Capture the cell that displays the provided text and extract its (X, Y) central coordinate. 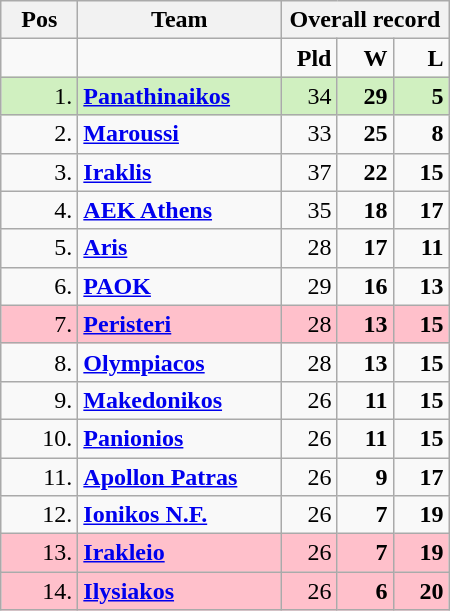
Ilysiakos (180, 591)
Panathinaikos (180, 96)
34 (309, 96)
Panionios (180, 438)
Apollon Patras (180, 477)
3. (40, 172)
13. (40, 553)
14. (40, 591)
16 (365, 286)
4. (40, 210)
W (365, 58)
Makedonikos (180, 400)
10. (40, 438)
7. (40, 324)
35 (309, 210)
20 (421, 591)
Aris (180, 248)
8. (40, 362)
8 (421, 134)
33 (309, 134)
6 (365, 591)
AEK Athens (180, 210)
6. (40, 286)
9 (365, 477)
5. (40, 248)
22 (365, 172)
2. (40, 134)
Ionikos N.F. (180, 515)
37 (309, 172)
12. (40, 515)
Maroussi (180, 134)
Olympiacos (180, 362)
1. (40, 96)
PAOK (180, 286)
Iraklis (180, 172)
Irakleio (180, 553)
Pos (40, 20)
Team (180, 20)
5 (421, 96)
11. (40, 477)
Pld (309, 58)
9. (40, 400)
Overall record (365, 20)
Peristeri (180, 324)
L (421, 58)
18 (365, 210)
25 (365, 134)
